From the cell containing the given text, extract its center point as [X, Y] coordinate. 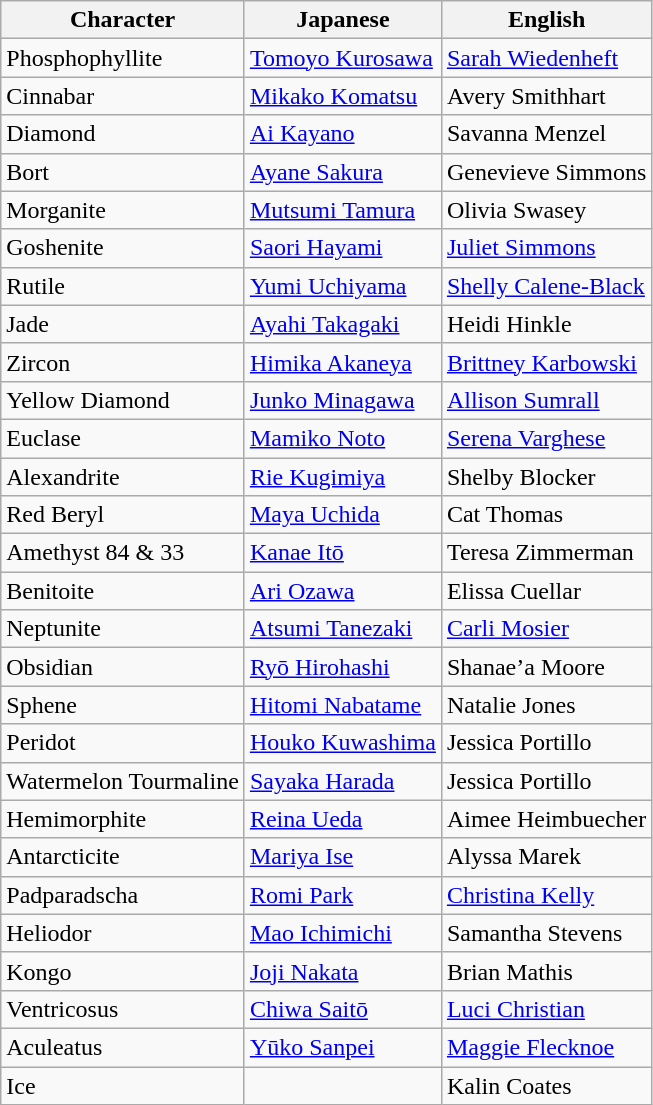
Aimee Heimbuecher [546, 819]
Hemimorphite [123, 819]
Obsidian [123, 667]
Ayahi Takagaki [342, 324]
Himika Akaneya [342, 362]
Houko Kuwashima [342, 743]
Mao Ichimichi [342, 933]
Jade [123, 324]
Benitoite [123, 591]
Watermelon Tourmaline [123, 781]
Allison Sumrall [546, 400]
Ice [123, 1085]
Yellow Diamond [123, 400]
Genevieve Simmons [546, 172]
Elissa Cuellar [546, 591]
Maggie Flecknoe [546, 1047]
Rie Kugimiya [342, 477]
Euclase [123, 438]
Padparadscha [123, 895]
Zircon [123, 362]
Kalin Coates [546, 1085]
Reina Ueda [342, 819]
Ventricosus [123, 1009]
English [546, 20]
Shelby Blocker [546, 477]
Tomoyo Kurosawa [342, 58]
Brittney Karbowski [546, 362]
Yumi Uchiyama [342, 286]
Carli Mosier [546, 629]
Savanna Menzel [546, 134]
Kanae Itō [342, 553]
Mutsumi Tamura [342, 210]
Alexandrite [123, 477]
Ai Kayano [342, 134]
Hitomi Nabatame [342, 705]
Ayane Sakura [342, 172]
Japanese [342, 20]
Christina Kelly [546, 895]
Juliet Simmons [546, 248]
Goshenite [123, 248]
Natalie Jones [546, 705]
Teresa Zimmerman [546, 553]
Kongo [123, 971]
Brian Mathis [546, 971]
Neptunite [123, 629]
Ryō Hirohashi [342, 667]
Olivia Swasey [546, 210]
Amethyst 84 & 33 [123, 553]
Mamiko Noto [342, 438]
Diamond [123, 134]
Atsumi Tanezaki [342, 629]
Bort [123, 172]
Serena Varghese [546, 438]
Joji Nakata [342, 971]
Sarah Wiedenheft [546, 58]
Sphene [123, 705]
Samantha Stevens [546, 933]
Red Beryl [123, 515]
Shanae’a Moore [546, 667]
Sayaka Harada [342, 781]
Cat Thomas [546, 515]
Rutile [123, 286]
Morganite [123, 210]
Junko Minagawa [342, 400]
Character [123, 20]
Yūko Sanpei [342, 1047]
Cinnabar [123, 96]
Luci Christian [546, 1009]
Peridot [123, 743]
Romi Park [342, 895]
Maya Uchida [342, 515]
Phosphophyllite [123, 58]
Mikako Komatsu [342, 96]
Heidi Hinkle [546, 324]
Chiwa Saitō [342, 1009]
Aculeatus [123, 1047]
Mariya Ise [342, 857]
Heliodor [123, 933]
Ari Ozawa [342, 591]
Saori Hayami [342, 248]
Alyssa Marek [546, 857]
Shelly Calene-Black [546, 286]
Antarcticite [123, 857]
Avery Smithhart [546, 96]
